Identify which cell holds the provided text, then report its [X, Y] central coordinate. 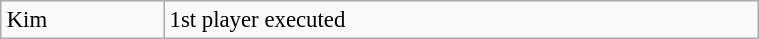
1st player executed [461, 20]
Kim [82, 20]
